Determine the (x, y) coordinate at the center of the cell enclosing the given text.  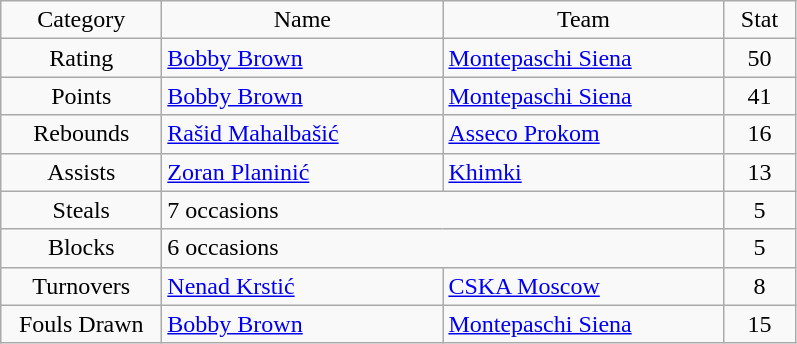
Assists (82, 172)
Asseco Prokom (584, 134)
Stat (760, 20)
Khimki (584, 172)
Rašid Mahalbašić (302, 134)
Name (302, 20)
41 (760, 96)
Turnovers (82, 286)
CSKA Moscow (584, 286)
Rating (82, 58)
Category (82, 20)
Steals (82, 210)
50 (760, 58)
Nenad Krstić (302, 286)
7 occasions (443, 210)
Blocks (82, 248)
16 (760, 134)
6 occasions (443, 248)
Fouls Drawn (82, 324)
15 (760, 324)
Zoran Planinić (302, 172)
Team (584, 20)
8 (760, 286)
Points (82, 96)
Rebounds (82, 134)
13 (760, 172)
